Detect which cell encompasses the target text, then output its [X, Y] center coordinate. 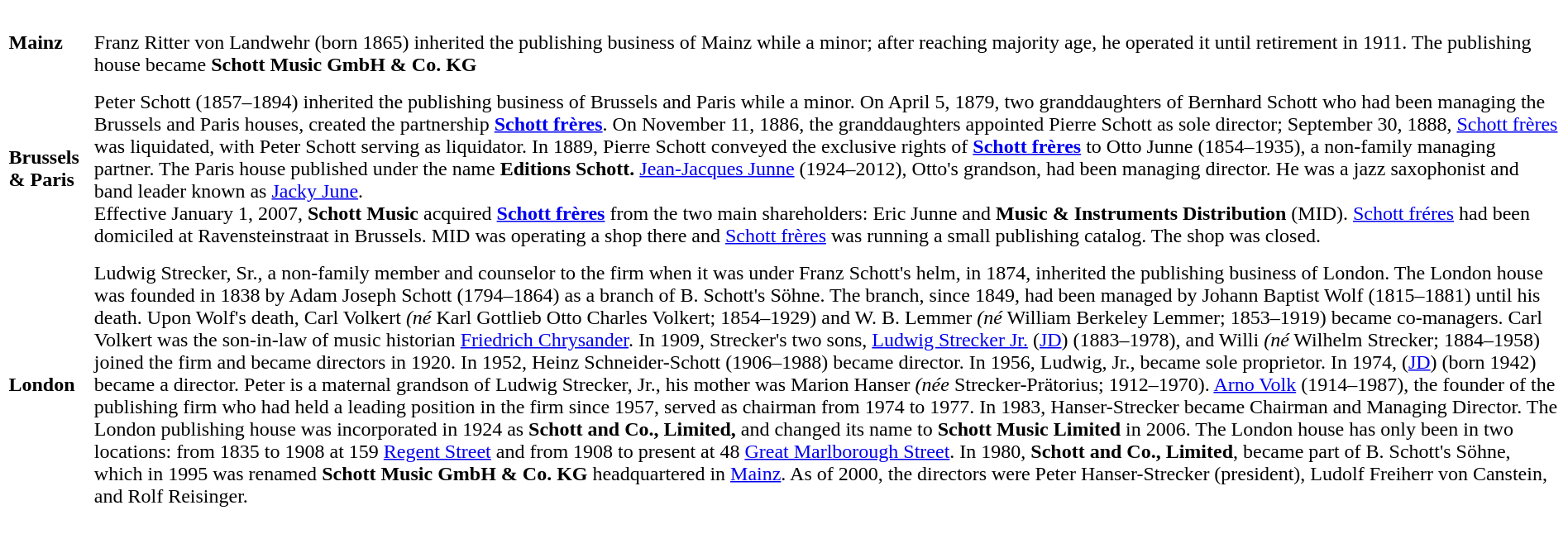
Mainz [44, 42]
Brussels& Paris [44, 169]
London [44, 384]
